Detect which cell encompasses the target text, then output its (x, y) center coordinate. 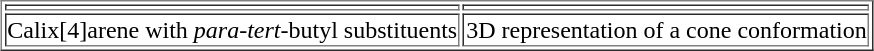
Calix[4]arene with para-tert-butyl substituents (232, 30)
3D representation of a cone conformation (666, 30)
